Provide the [x, y] coordinate of the cell's center where the given text is located.  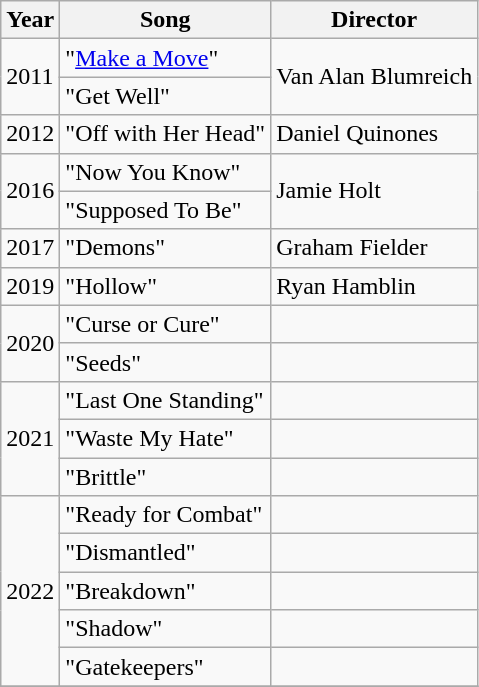
Director [374, 20]
Ryan Hamblin [374, 286]
"Brittle" [166, 477]
2017 [30, 248]
Song [166, 20]
"Make a Move" [166, 58]
Graham Fielder [374, 248]
Year [30, 20]
"Gatekeepers" [166, 667]
"Ready for Combat" [166, 515]
"Demons" [166, 248]
Jamie Holt [374, 191]
"Breakdown" [166, 591]
Daniel Quinones [374, 134]
"Seeds" [166, 362]
"Curse or Cure" [166, 324]
"Get Well" [166, 96]
"Last One Standing" [166, 400]
"Shadow" [166, 629]
"Now You Know" [166, 172]
"Hollow" [166, 286]
2016 [30, 191]
2011 [30, 77]
"Dismantled" [166, 553]
"Off with Her Head" [166, 134]
Van Alan Blumreich [374, 77]
2021 [30, 438]
2019 [30, 286]
2020 [30, 343]
2012 [30, 134]
"Waste My Hate" [166, 438]
"Supposed To Be" [166, 210]
2022 [30, 591]
